Identify which cell holds the provided text, then report its (x, y) central coordinate. 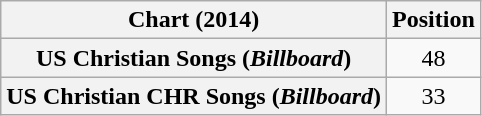
Position (434, 20)
US Christian CHR Songs (Billboard) (194, 96)
US Christian Songs (Billboard) (194, 58)
33 (434, 96)
48 (434, 58)
Chart (2014) (194, 20)
